Capture the cell that displays the provided text and extract its [X, Y] central coordinate. 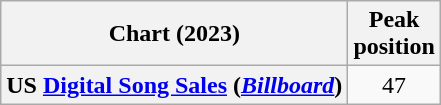
Chart (2023) [174, 34]
US Digital Song Sales (Billboard) [174, 85]
47 [394, 85]
Peakposition [394, 34]
